Extract the [x, y] coordinate from the center of the cell holding the provided text.  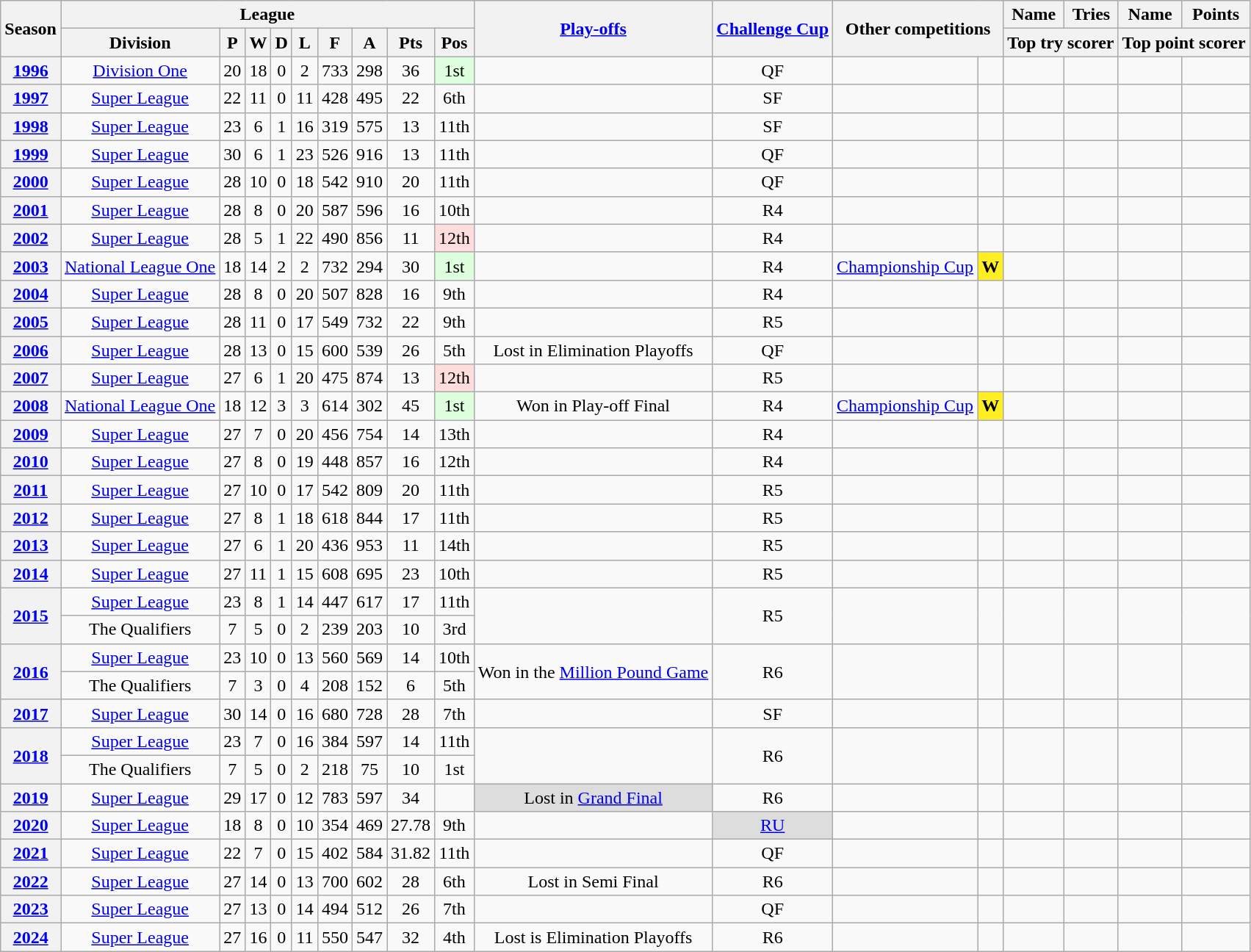
1996 [31, 71]
448 [335, 462]
2017 [31, 713]
549 [335, 322]
A [369, 43]
Division One [140, 71]
31.82 [411, 854]
36 [411, 71]
575 [369, 126]
45 [411, 406]
27.78 [411, 826]
Other competitions [918, 29]
916 [369, 154]
Won in the Million Pound Game [593, 671]
596 [369, 210]
550 [335, 937]
910 [369, 182]
298 [369, 71]
Lost in Semi Final [593, 881]
P [232, 43]
618 [335, 518]
Lost in Elimination Playoffs [593, 350]
Play-offs [593, 29]
2023 [31, 909]
302 [369, 406]
874 [369, 378]
617 [369, 602]
2022 [31, 881]
526 [335, 154]
614 [335, 406]
600 [335, 350]
490 [335, 238]
2004 [31, 294]
F [335, 43]
2012 [31, 518]
844 [369, 518]
428 [335, 98]
2019 [31, 797]
953 [369, 546]
569 [369, 657]
700 [335, 881]
495 [369, 98]
856 [369, 238]
2016 [31, 671]
728 [369, 713]
2002 [31, 238]
2010 [31, 462]
Season [31, 29]
14th [455, 546]
1999 [31, 154]
34 [411, 797]
2006 [31, 350]
Points [1216, 15]
L [304, 43]
Lost in Grand Final [593, 797]
809 [369, 490]
RU [773, 826]
Won in Play-off Final [593, 406]
602 [369, 881]
2003 [31, 266]
2021 [31, 854]
13th [455, 434]
Division [140, 43]
456 [335, 434]
436 [335, 546]
2024 [31, 937]
2009 [31, 434]
783 [335, 797]
75 [369, 769]
2005 [31, 322]
Lost is Elimination Playoffs [593, 937]
D [281, 43]
587 [335, 210]
1998 [31, 126]
208 [335, 685]
695 [369, 574]
218 [335, 769]
Challenge Cup [773, 29]
857 [369, 462]
733 [335, 71]
494 [335, 909]
4th [455, 937]
584 [369, 854]
754 [369, 434]
203 [369, 630]
1997 [31, 98]
Tries [1092, 15]
Pts [411, 43]
2018 [31, 755]
539 [369, 350]
League [267, 15]
2013 [31, 546]
2000 [31, 182]
384 [335, 741]
512 [369, 909]
608 [335, 574]
828 [369, 294]
29 [232, 797]
19 [304, 462]
680 [335, 713]
475 [335, 378]
507 [335, 294]
2008 [31, 406]
2011 [31, 490]
239 [335, 630]
2001 [31, 210]
560 [335, 657]
Top try scorer [1061, 43]
2007 [31, 378]
2020 [31, 826]
Pos [455, 43]
2014 [31, 574]
4 [304, 685]
32 [411, 937]
354 [335, 826]
319 [335, 126]
294 [369, 266]
2015 [31, 616]
402 [335, 854]
469 [369, 826]
547 [369, 937]
3rd [455, 630]
Top point scorer [1184, 43]
447 [335, 602]
152 [369, 685]
